Capture the cell that displays the provided text and extract its (X, Y) central coordinate. 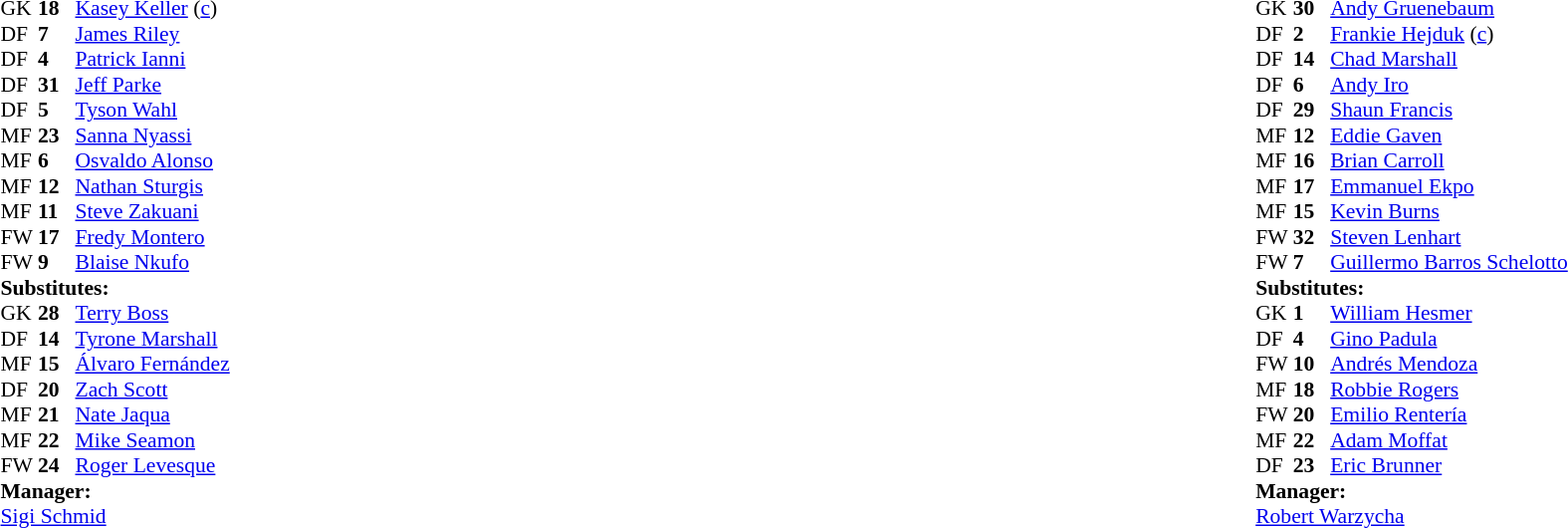
1 (1312, 314)
16 (1312, 160)
Osvaldo Alonso (153, 160)
Chad Marshall (1450, 59)
5 (57, 111)
29 (1312, 111)
Frankie Hejduk (c) (1450, 34)
William Hesmer (1450, 314)
Álvaro Fernández (153, 364)
Steven Lenhart (1450, 237)
Mike Seamon (153, 440)
21 (57, 415)
Steve Zakuani (153, 212)
Kevin Burns (1450, 212)
18 (1312, 390)
Fredy Montero (153, 237)
Roger Levesque (153, 465)
31 (57, 85)
9 (57, 262)
Jeff Parke (153, 85)
James Riley (153, 34)
Terry Boss (153, 314)
28 (57, 314)
Emmanuel Ekpo (1450, 186)
Eddie Gaven (1450, 135)
Shaun Francis (1450, 111)
Patrick Ianni (153, 59)
Andy Iro (1450, 85)
Nathan Sturgis (153, 186)
Brian Carroll (1450, 160)
Nate Jaqua (153, 415)
Sanna Nyassi (153, 135)
Eric Brunner (1450, 465)
10 (1312, 364)
32 (1312, 237)
Blaise Nkufo (153, 262)
Andrés Mendoza (1450, 364)
Emilio Rentería (1450, 415)
24 (57, 465)
11 (57, 212)
Robbie Rogers (1450, 390)
Tyrone Marshall (153, 339)
Tyson Wahl (153, 111)
Zach Scott (153, 390)
Adam Moffat (1450, 440)
Guillermo Barros Schelotto (1450, 262)
2 (1312, 34)
Gino Padula (1450, 339)
